Scan for the cell matching the given text and deliver its [x, y] coordinate at center. 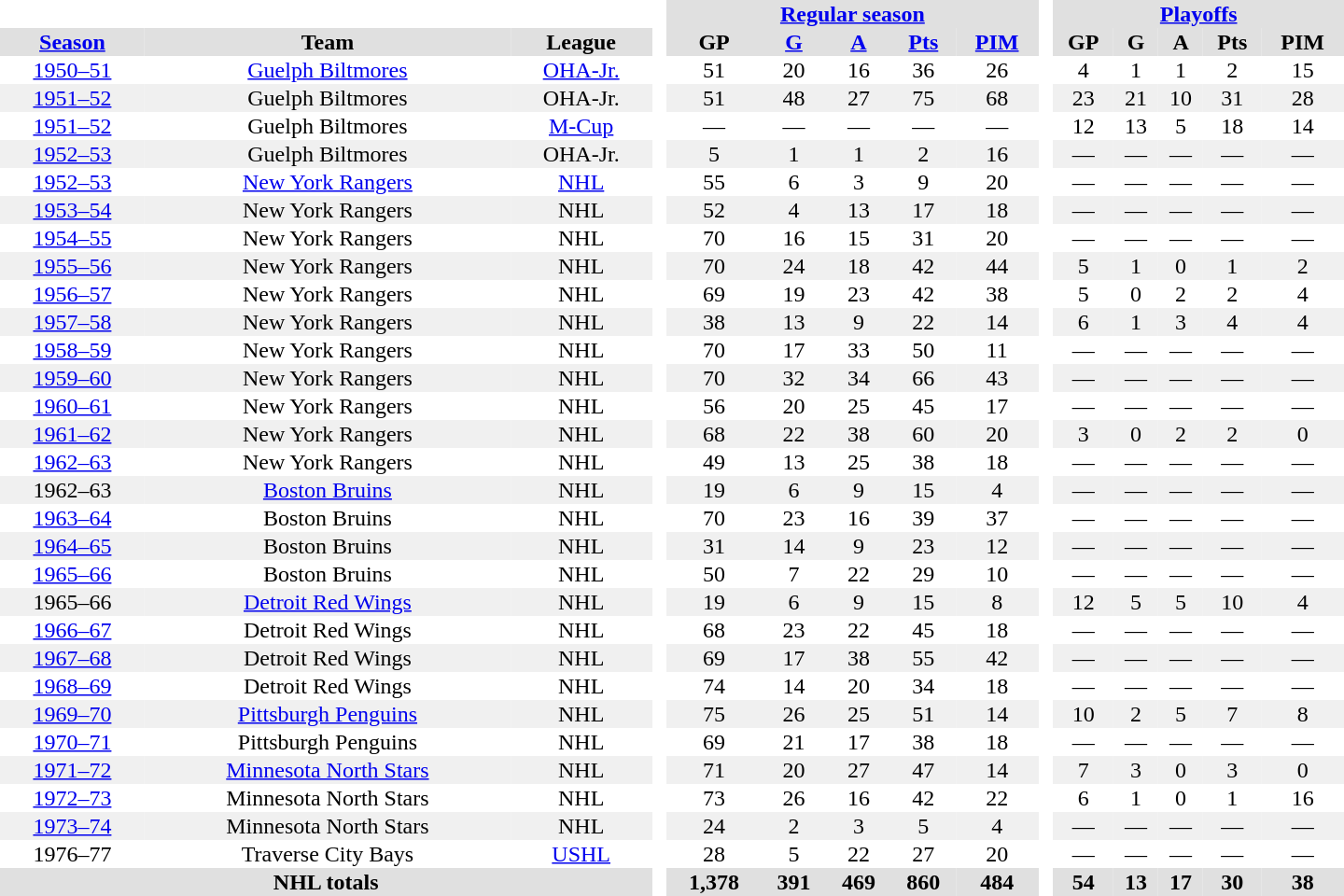
1950–51 [73, 70]
NHL totals [326, 882]
1954–55 [73, 238]
1970–71 [73, 742]
29 [924, 574]
Regular season [852, 14]
30 [1232, 882]
71 [713, 770]
1957–58 [73, 322]
Team [328, 42]
1967–68 [73, 658]
1958–59 [73, 350]
League [581, 42]
60 [924, 434]
32 [793, 378]
73 [713, 798]
66 [924, 378]
1971–72 [73, 770]
1973–74 [73, 826]
1964–65 [73, 546]
Traverse City Bays [328, 854]
860 [924, 882]
1972–73 [73, 798]
1959–60 [73, 378]
47 [924, 770]
1,378 [713, 882]
52 [713, 210]
USHL [581, 854]
1956–57 [73, 294]
469 [859, 882]
54 [1083, 882]
484 [997, 882]
1968–69 [73, 686]
37 [997, 518]
Playoffs [1198, 14]
56 [713, 406]
1960–61 [73, 406]
1963–64 [73, 518]
1966–67 [73, 630]
11 [997, 350]
1955–56 [73, 266]
48 [793, 98]
391 [793, 882]
74 [713, 686]
36 [924, 70]
39 [924, 518]
1961–62 [73, 434]
1969–70 [73, 714]
1953–54 [73, 210]
1976–77 [73, 854]
33 [859, 350]
44 [997, 266]
M-Cup [581, 126]
49 [713, 462]
43 [997, 378]
Season [73, 42]
